Search for the cell housing the specified text and yield its (X, Y) center coordinate. 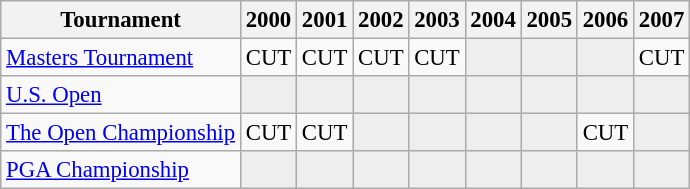
PGA Championship (121, 170)
The Open Championship (121, 133)
Tournament (121, 20)
2001 (325, 20)
2000 (268, 20)
2006 (605, 20)
U.S. Open (121, 95)
2004 (493, 20)
2003 (437, 20)
Masters Tournament (121, 58)
2005 (549, 20)
2007 (661, 20)
2002 (381, 20)
